Locate the cell with the specified text and output its (X, Y) center coordinate. 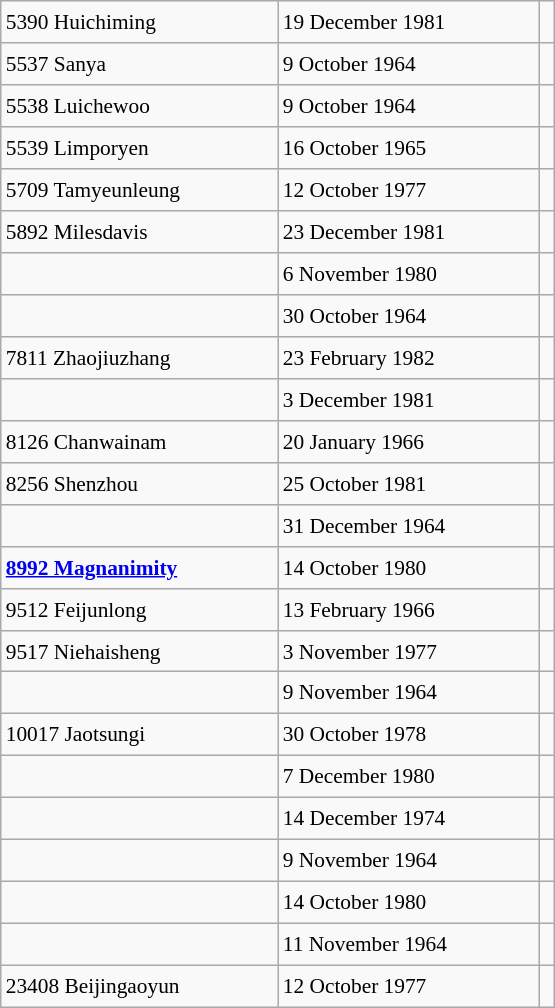
14 December 1974 (409, 819)
8256 Shenzhou (140, 483)
31 December 1964 (409, 525)
3 December 1981 (409, 399)
5539 Limporyen (140, 148)
9512 Feijunlong (140, 609)
23408 Beijingaoyun (140, 986)
23 December 1981 (409, 232)
23 February 1982 (409, 358)
30 October 1978 (409, 735)
7811 Zhaojiuzhang (140, 358)
16 October 1965 (409, 148)
5390 Huichiming (140, 22)
8126 Chanwainam (140, 441)
9517 Niehaisheng (140, 651)
8992 Magnanimity (140, 567)
5892 Milesdavis (140, 232)
11 November 1964 (409, 945)
5709 Tamyeunleung (140, 190)
10017 Jaotsungi (140, 735)
25 October 1981 (409, 483)
5538 Luichewoo (140, 106)
19 December 1981 (409, 22)
3 November 1977 (409, 651)
30 October 1964 (409, 316)
20 January 1966 (409, 441)
5537 Sanya (140, 64)
7 December 1980 (409, 777)
6 November 1980 (409, 274)
13 February 1966 (409, 609)
